Output the (X, Y) coordinate of the center of the cell containing the given text.  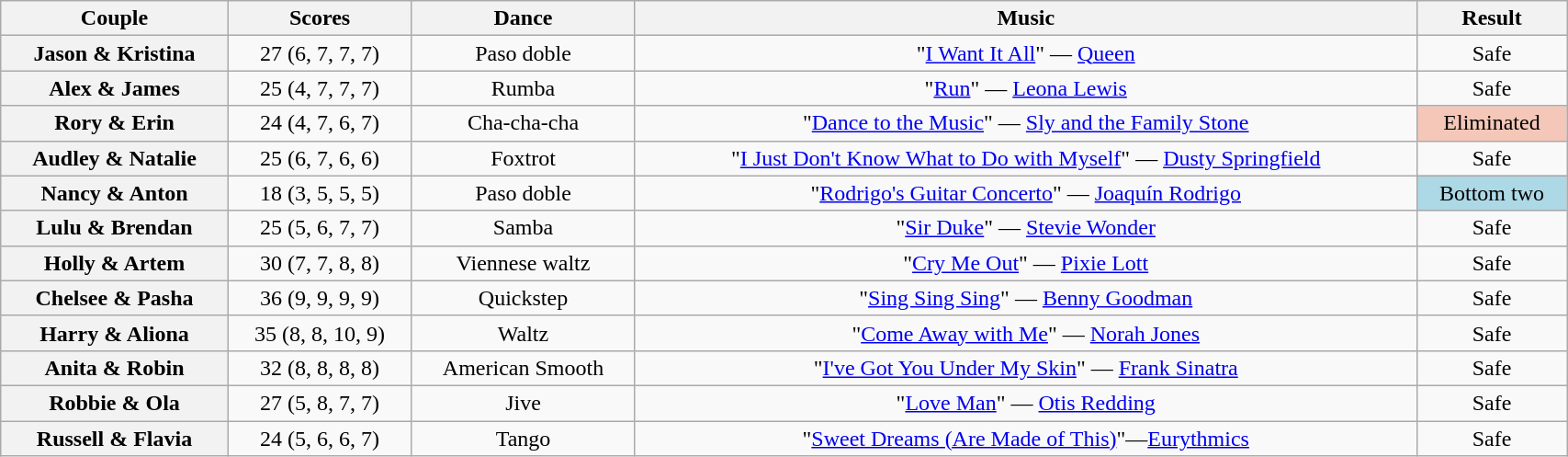
Holly & Artem (115, 263)
Harry & Aliona (115, 333)
Rory & Erin (115, 123)
Russell & Flavia (115, 439)
24 (4, 7, 6, 7) (320, 123)
Anita & Robin (115, 368)
25 (6, 7, 6, 6) (320, 158)
Lulu & Brendan (115, 228)
25 (4, 7, 7, 7) (320, 88)
"Run" — Leona Lewis (1025, 88)
Music (1025, 18)
Alex & James (115, 88)
18 (3, 5, 5, 5) (320, 193)
Waltz (524, 333)
Quickstep (524, 298)
"Sir Duke" — Stevie Wonder (1025, 228)
25 (5, 6, 7, 7) (320, 228)
"Sweet Dreams (Are Made of This)"—Eurythmics (1025, 439)
Couple (115, 18)
Jive (524, 403)
"Sing Sing Sing" — Benny Goodman (1025, 298)
27 (5, 8, 7, 7) (320, 403)
"Dance to the Music" — Sly and the Family Stone (1025, 123)
Audley & Natalie (115, 158)
Nancy & Anton (115, 193)
32 (8, 8, 8, 8) (320, 368)
35 (8, 8, 10, 9) (320, 333)
"Come Away with Me" — Norah Jones (1025, 333)
Dance (524, 18)
Foxtrot (524, 158)
Eliminated (1492, 123)
30 (7, 7, 8, 8) (320, 263)
Viennese waltz (524, 263)
Samba (524, 228)
Tango (524, 439)
"I Just Don't Know What to Do with Myself" — Dusty Springfield (1025, 158)
American Smooth (524, 368)
Bottom two (1492, 193)
Jason & Kristina (115, 53)
24 (5, 6, 6, 7) (320, 439)
Rumba (524, 88)
36 (9, 9, 9, 9) (320, 298)
"Cry Me Out" — Pixie Lott (1025, 263)
"I've Got You Under My Skin" — Frank Sinatra (1025, 368)
"I Want It All" — Queen (1025, 53)
Robbie & Ola (115, 403)
Result (1492, 18)
"Love Man" — Otis Redding (1025, 403)
"Rodrigo's Guitar Concerto" — Joaquín Rodrigo (1025, 193)
Chelsee & Pasha (115, 298)
Scores (320, 18)
Cha-cha-cha (524, 123)
27 (6, 7, 7, 7) (320, 53)
